Return [x, y] of the center of cell containing provided text 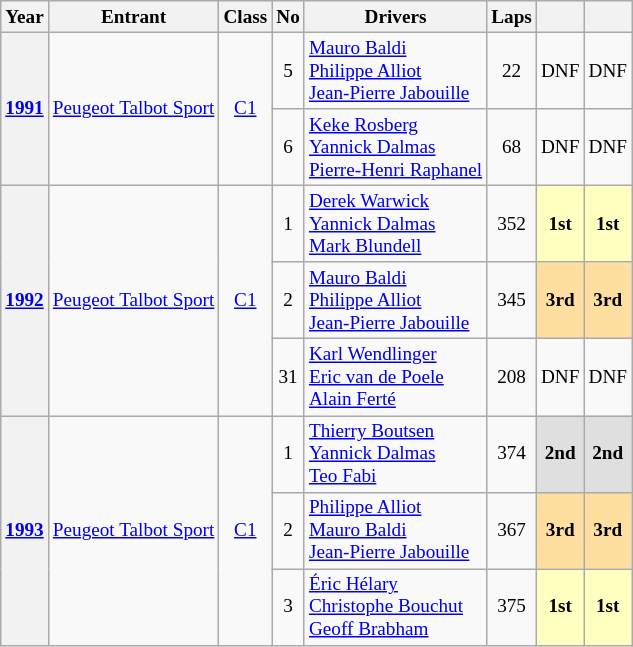
Karl Wendlinger Eric van de Poele Alain Ferté [395, 378]
Derek Warwick Yannick Dalmas Mark Blundell [395, 224]
31 [288, 378]
Philippe Alliot Mauro Baldi Jean-Pierre Jabouille [395, 530]
Laps [512, 17]
374 [512, 454]
No [288, 17]
5 [288, 70]
22 [512, 70]
375 [512, 608]
1991 [25, 108]
Éric Hélary Christophe Bouchut Geoff Brabham [395, 608]
352 [512, 224]
3 [288, 608]
Entrant [134, 17]
Keke Rosberg Yannick Dalmas Pierre-Henri Raphanel [395, 148]
6 [288, 148]
Drivers [395, 17]
367 [512, 530]
1992 [25, 300]
Year [25, 17]
Thierry Boutsen Yannick Dalmas Teo Fabi [395, 454]
345 [512, 300]
208 [512, 378]
1993 [25, 530]
68 [512, 148]
Class [246, 17]
